Output the [X, Y] coordinate of the center of the cell containing the given text.  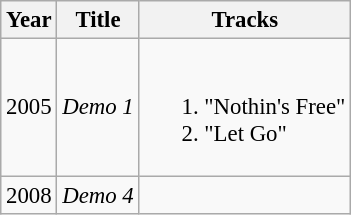
"Nothin's Free""Let Go" [245, 108]
2008 [29, 195]
Year [29, 20]
2005 [29, 108]
Tracks [245, 20]
Title [98, 20]
Demo 4 [98, 195]
Demo 1 [98, 108]
